Pinpoint the cell where the given text exists, returning its (X, Y) midpoint coordinate. 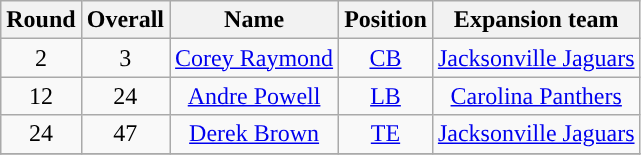
Corey Raymond (254, 58)
47 (125, 134)
Round (41, 20)
Carolina Panthers (536, 96)
12 (41, 96)
TE (386, 134)
Expansion team (536, 20)
3 (125, 58)
Overall (125, 20)
2 (41, 58)
Name (254, 20)
LB (386, 96)
Derek Brown (254, 134)
CB (386, 58)
Andre Powell (254, 96)
Position (386, 20)
